Extract the [x, y] coordinate from the center of the cell holding the provided text.  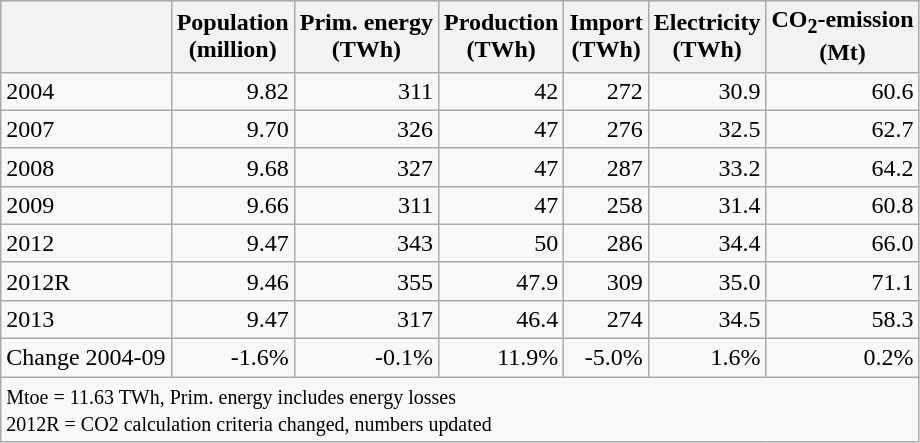
47.9 [502, 281]
317 [366, 319]
287 [606, 167]
9.82 [232, 91]
309 [606, 281]
-0.1% [366, 358]
2009 [86, 205]
CO2-emission (Mt) [842, 36]
31.4 [707, 205]
1.6% [707, 358]
9.68 [232, 167]
-5.0% [606, 358]
2004 [86, 91]
62.7 [842, 129]
Change 2004-09 [86, 358]
2007 [86, 129]
60.8 [842, 205]
33.2 [707, 167]
42 [502, 91]
11.9% [502, 358]
Population (million) [232, 36]
Electricity (TWh) [707, 36]
71.1 [842, 281]
34.4 [707, 243]
64.2 [842, 167]
258 [606, 205]
326 [366, 129]
46.4 [502, 319]
Production (TWh) [502, 36]
9.66 [232, 205]
343 [366, 243]
272 [606, 91]
Prim. energy (TWh) [366, 36]
30.9 [707, 91]
327 [366, 167]
274 [606, 319]
2008 [86, 167]
2012 [86, 243]
58.3 [842, 319]
276 [606, 129]
60.6 [842, 91]
35.0 [707, 281]
Import (TWh) [606, 36]
2012R [86, 281]
9.46 [232, 281]
50 [502, 243]
9.70 [232, 129]
355 [366, 281]
0.2% [842, 358]
32.5 [707, 129]
66.0 [842, 243]
-1.6% [232, 358]
34.5 [707, 319]
Mtoe = 11.63 TWh, Prim. energy includes energy losses 2012R = CO2 calculation criteria changed, numbers updated [460, 410]
286 [606, 243]
2013 [86, 319]
